From the cell containing the given text, extract its center point as [X, Y] coordinate. 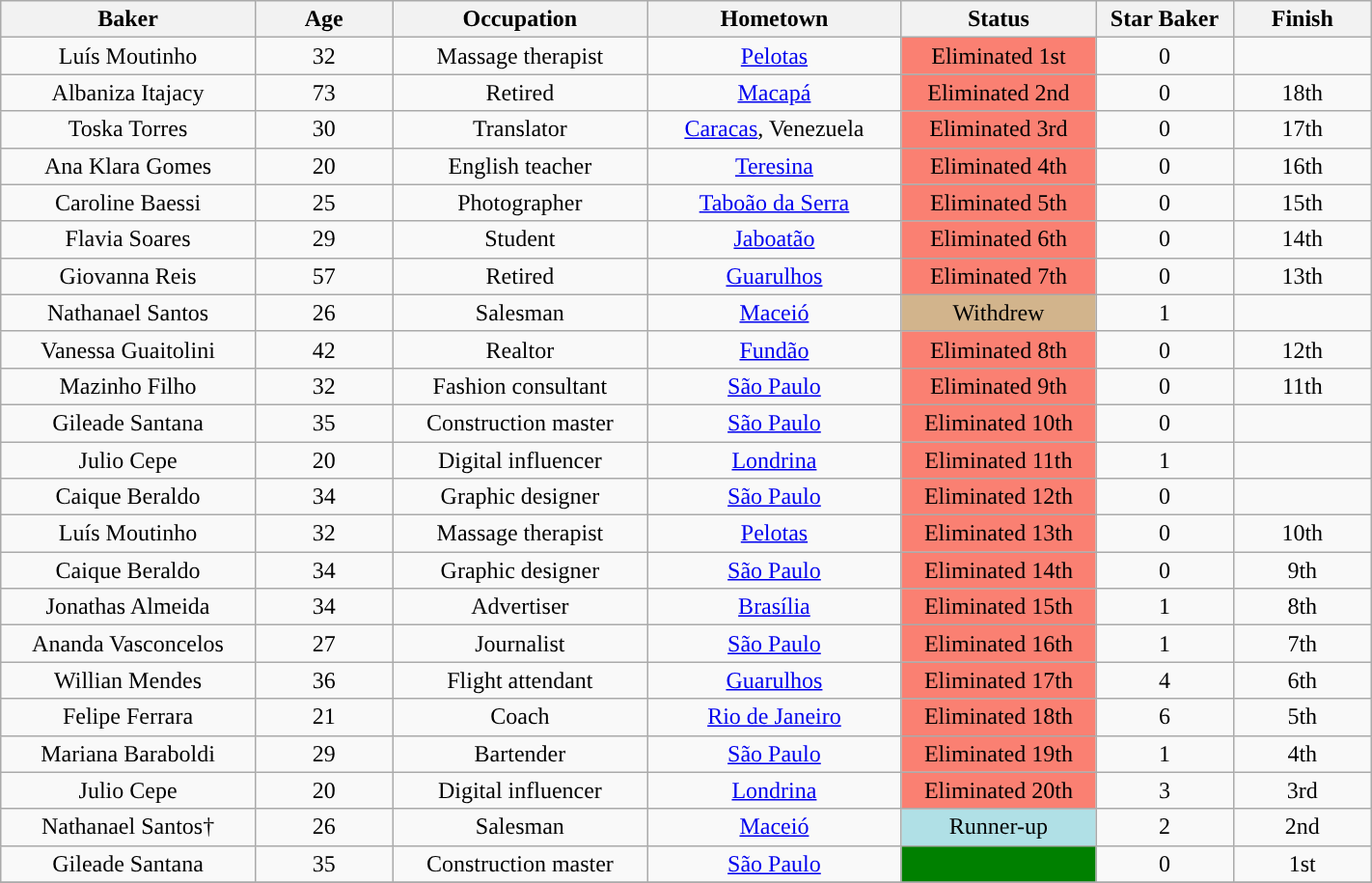
Jaboatão [775, 239]
36 [324, 680]
Flight attendant [520, 680]
Eliminated 2nd [998, 93]
6th [1303, 680]
Giovanna Reis [128, 276]
3rd [1303, 790]
Occupation [520, 19]
10th [1303, 534]
11th [1303, 386]
Eliminated 9th [998, 386]
Ana Klara Gomes [128, 166]
25 [324, 203]
Mazinho Filho [128, 386]
Fashion consultant [520, 386]
Brasília [775, 607]
15th [1303, 203]
Rio de Janeiro [775, 717]
Realtor [520, 349]
Eliminated 18th [998, 717]
Eliminated 19th [998, 754]
Mariana Baraboldi [128, 754]
16th [1303, 166]
42 [324, 349]
Advertiser [520, 607]
Eliminated 5th [998, 203]
Finish [1303, 19]
Teresina [775, 166]
Eliminated 4th [998, 166]
Photographer [520, 203]
Eliminated 10th [998, 423]
Runner-up [998, 827]
Student [520, 239]
Ananda Vasconcelos [128, 644]
Eliminated 20th [998, 790]
Status [998, 19]
Bartender [520, 754]
5th [1303, 717]
13th [1303, 276]
2nd [1303, 827]
Eliminated 6th [998, 239]
Eliminated 15th [998, 607]
Eliminated 1st [998, 56]
27 [324, 644]
Taboão da Serra [775, 203]
Caracas, Venezuela [775, 129]
Eliminated 16th [998, 644]
3 [1166, 790]
Jonathas Almeida [128, 607]
14th [1303, 239]
Eliminated 13th [998, 534]
7th [1303, 644]
1st [1303, 864]
18th [1303, 93]
Baker [128, 19]
Eliminated 14th [998, 570]
Vanessa Guaitolini [128, 349]
Star Baker [1166, 19]
Felipe Ferrara [128, 717]
Willian Mendes [128, 680]
6 [1166, 717]
Albaniza Itajacy [128, 93]
21 [324, 717]
Eliminated 11th [998, 460]
Hometown [775, 19]
17th [1303, 129]
Caroline Baessi [128, 203]
Eliminated 3rd [998, 129]
30 [324, 129]
Macapá [775, 93]
Fundão [775, 349]
2 [1166, 827]
Toska Torres [128, 129]
4 [1166, 680]
Coach [520, 717]
8th [1303, 607]
Age [324, 19]
9th [1303, 570]
Eliminated 12th [998, 497]
Withdrew [998, 313]
Eliminated 17th [998, 680]
57 [324, 276]
Flavia Soares [128, 239]
Eliminated 7th [998, 276]
Translator [520, 129]
Eliminated 8th [998, 349]
English teacher [520, 166]
Journalist [520, 644]
Nathanael Santos [128, 313]
12th [1303, 349]
4th [1303, 754]
73 [324, 93]
Nathanael Santos† [128, 827]
